Identify which cell holds the provided text, then report its (X, Y) central coordinate. 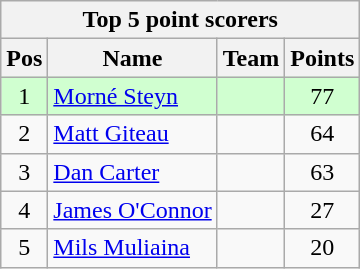
James O'Connor (132, 210)
77 (322, 96)
Name (132, 58)
20 (322, 248)
Top 5 point scorers (180, 20)
Team (251, 58)
64 (322, 134)
27 (322, 210)
2 (24, 134)
Pos (24, 58)
5 (24, 248)
Matt Giteau (132, 134)
63 (322, 172)
Dan Carter (132, 172)
1 (24, 96)
3 (24, 172)
4 (24, 210)
Points (322, 58)
Mils Muliaina (132, 248)
Morné Steyn (132, 96)
